Pinpoint the cell where the given text exists, returning its (X, Y) midpoint coordinate. 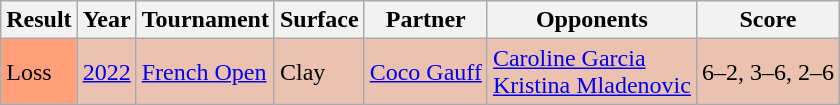
Loss (39, 72)
6–2, 3–6, 2–6 (768, 72)
Caroline Garcia Kristina Mladenovic (592, 72)
Partner (426, 20)
Year (106, 20)
Opponents (592, 20)
French Open (205, 72)
Coco Gauff (426, 72)
Result (39, 20)
Surface (319, 20)
Clay (319, 72)
Tournament (205, 20)
2022 (106, 72)
Score (768, 20)
